Return the [X, Y] coordinate for the center point of the cell that contains the specified text.  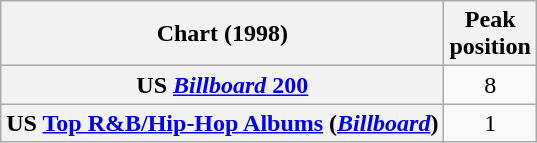
1 [490, 123]
Peakposition [490, 34]
US Billboard 200 [222, 85]
8 [490, 85]
Chart (1998) [222, 34]
US Top R&B/Hip-Hop Albums (Billboard) [222, 123]
